Find where the given text appears and provide that cell's center as [x, y] coordinate. 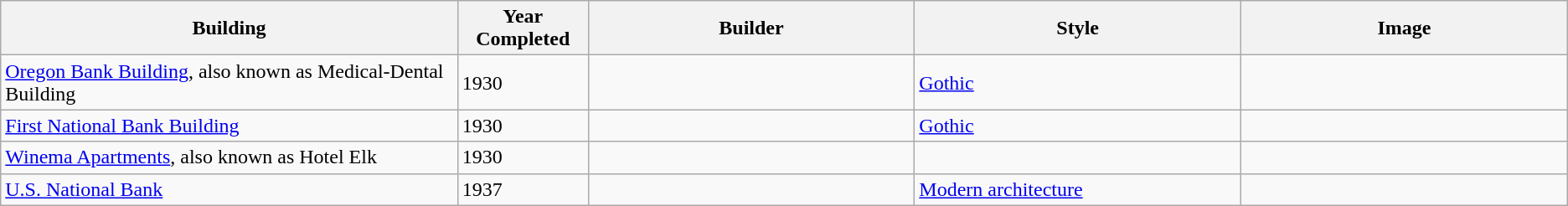
Year Completed [523, 28]
U.S. National Bank [230, 189]
Winema Apartments, also known as Hotel Elk [230, 157]
1937 [523, 189]
Builder [751, 28]
Oregon Bank Building, also known as Medical-Dental Building [230, 82]
Building [230, 28]
First National Bank Building [230, 126]
Modern architecture [1078, 189]
Style [1078, 28]
Image [1405, 28]
